Locate the cell with the specified text and output its [X, Y] center coordinate. 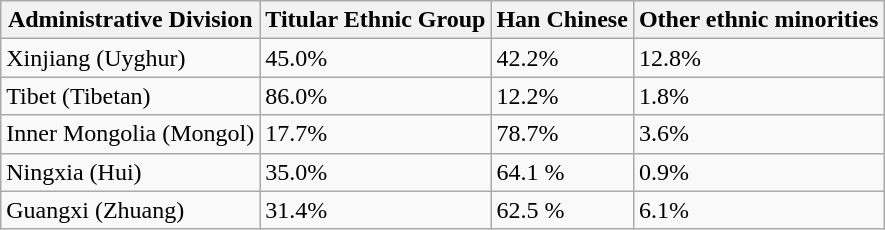
78.7% [562, 134]
Guangxi (Zhuang) [130, 210]
Ningxia (Hui) [130, 172]
Han Chinese [562, 20]
Titular Ethnic Group [376, 20]
1.8% [758, 96]
62.5 % [562, 210]
Xinjiang (Uyghur) [130, 58]
45.0% [376, 58]
12.8% [758, 58]
0.9% [758, 172]
Administrative Division [130, 20]
42.2% [562, 58]
Tibet (Tibetan) [130, 96]
Other ethnic minorities [758, 20]
Inner Mongolia (Mongol) [130, 134]
35.0% [376, 172]
6.1% [758, 210]
86.0% [376, 96]
12.2% [562, 96]
31.4% [376, 210]
3.6% [758, 134]
64.1 % [562, 172]
17.7% [376, 134]
